Output the [X, Y] coordinate of the center of the cell containing the given text.  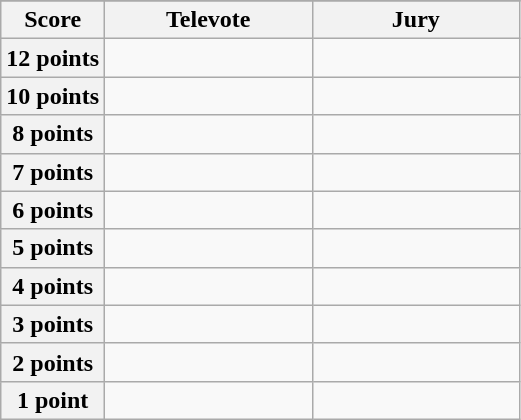
6 points [53, 210]
4 points [53, 286]
7 points [53, 172]
2 points [53, 362]
Televote [209, 20]
3 points [53, 324]
1 point [53, 400]
5 points [53, 248]
10 points [53, 96]
Score [53, 20]
12 points [53, 58]
8 points [53, 134]
Jury [416, 20]
